Detect which cell encompasses the target text, then output its (x, y) center coordinate. 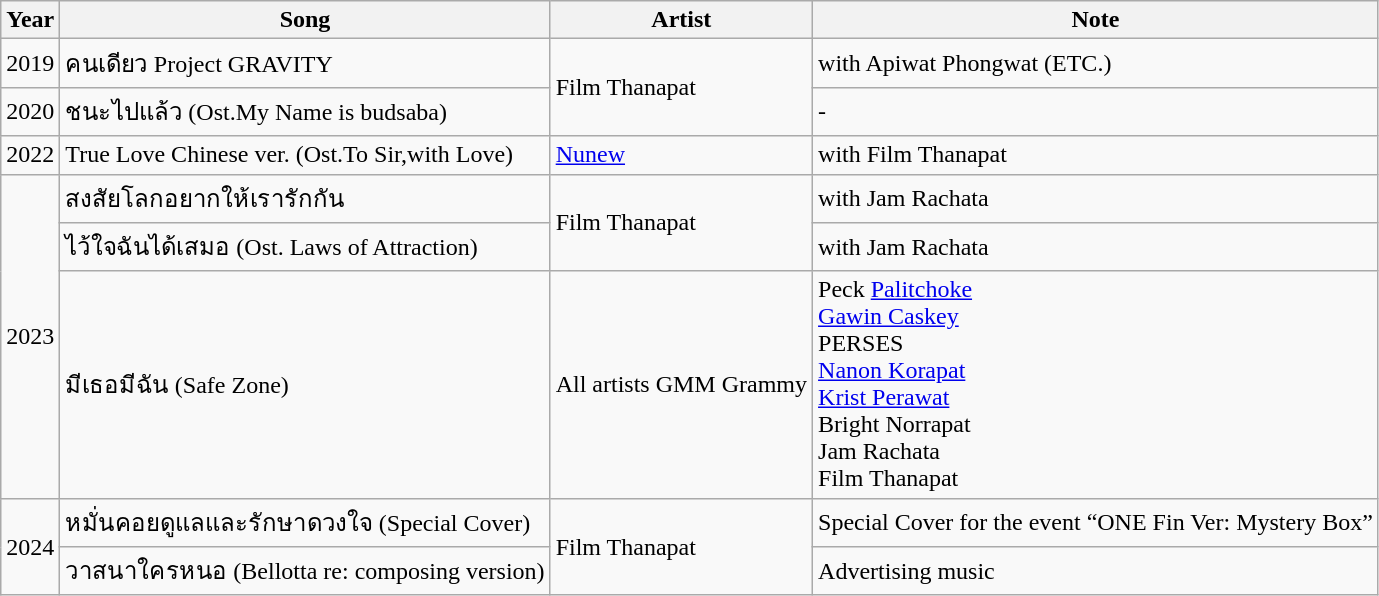
ไว้ใจฉันได้เสมอ (Ost. Laws of Attraction) (305, 248)
Note (1096, 20)
All artists GMM Grammy (681, 384)
Year (30, 20)
วาสนาใครหนอ (Bellotta re: composing version) (305, 572)
Song (305, 20)
with Apiwat Phongwat (ETC.) (1096, 64)
มีเธอมีฉัน (Safe Zone) (305, 384)
หมั่นคอยดูแลและรักษาดวงใจ (Special Cover) (305, 522)
- (1096, 112)
สงสัยโลกอยากให้เรารักกัน (305, 198)
2024 (30, 546)
2023 (30, 336)
Nunew (681, 155)
Peck PalitchokeGawin CaskeyPERSESNanon KorapatKrist PerawatBright NorrapatJam RachataFilm Thanapat (1096, 384)
Special Cover for the event “ONE Fin Ver: Mystery Box” (1096, 522)
2019 (30, 64)
Advertising music (1096, 572)
Artist (681, 20)
คนเดียว Project GRAVITY (305, 64)
ชนะไปแล้ว (Ost.My Name is budsaba) (305, 112)
2022 (30, 155)
2020 (30, 112)
True Love Chinese ver. (Ost.To Sir,with Love) (305, 155)
with Film Thanapat (1096, 155)
